Provide the [x, y] coordinate of the cell's center where the given text is located.  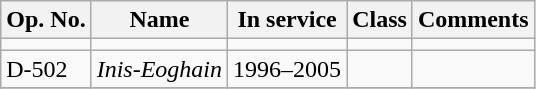
Inis-Eoghain [159, 69]
D-502 [46, 69]
1996–2005 [288, 69]
Name [159, 20]
Class [380, 20]
Op. No. [46, 20]
In service [288, 20]
Comments [473, 20]
